Determine the [x, y] coordinate at the center of the cell enclosing the given text.  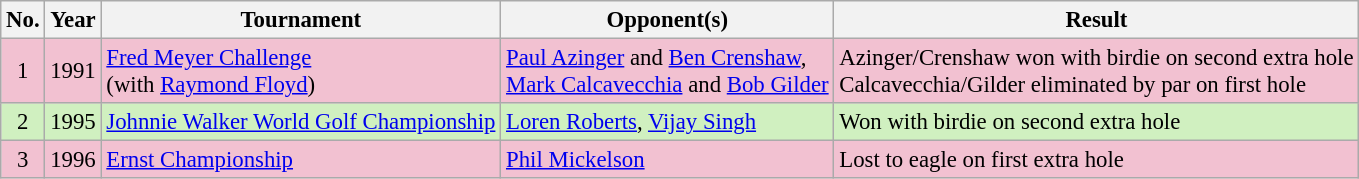
3 [23, 160]
Ernst Championship [301, 160]
2 [23, 122]
Fred Meyer Challenge(with Raymond Floyd) [301, 72]
1995 [73, 122]
No. [23, 20]
Johnnie Walker World Golf Championship [301, 122]
Loren Roberts, Vijay Singh [668, 122]
Tournament [301, 20]
Opponent(s) [668, 20]
Won with birdie on second extra hole [1096, 122]
1991 [73, 72]
Year [73, 20]
1996 [73, 160]
1 [23, 72]
Paul Azinger and Ben Crenshaw, Mark Calcavecchia and Bob Gilder [668, 72]
Lost to eagle on first extra hole [1096, 160]
Phil Mickelson [668, 160]
Result [1096, 20]
Azinger/Crenshaw won with birdie on second extra holeCalcavecchia/Gilder eliminated by par on first hole [1096, 72]
